Determine the (X, Y) coordinate at the center of the cell enclosing the given text.  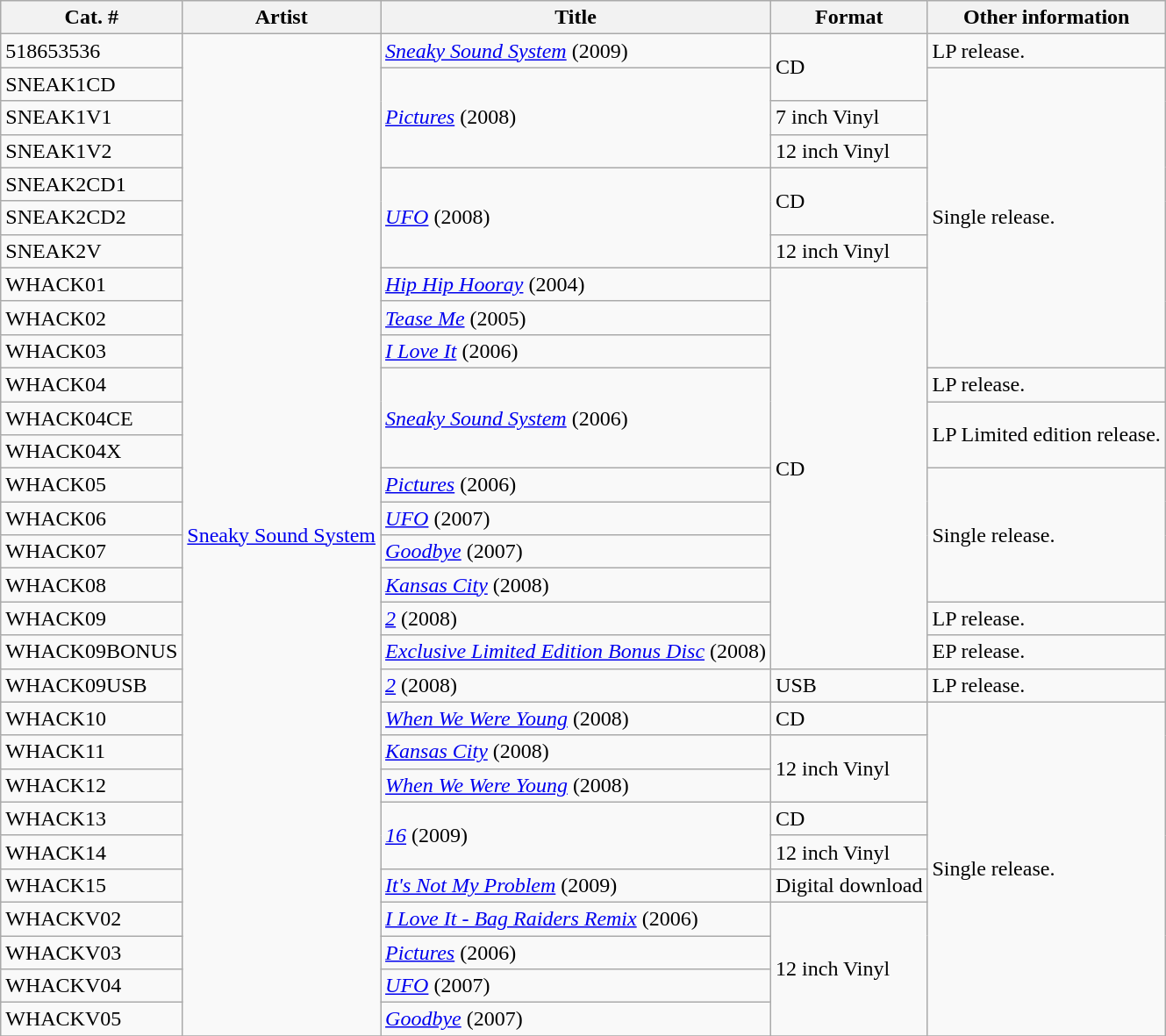
WHACK04 (91, 384)
I Love It - Bag Raiders Remix (2006) (576, 918)
WHACKV05 (91, 1019)
SNEAK2CD1 (91, 184)
Sneaky Sound System (282, 535)
WHACK03 (91, 351)
SNEAK1CD (91, 84)
Digital download (849, 885)
WHACKV02 (91, 918)
WHACK10 (91, 718)
WHACK07 (91, 552)
16 (2009) (576, 835)
Cat. # (91, 18)
7 inch Vinyl (849, 118)
Tease Me (2005) (576, 318)
WHACKV04 (91, 986)
I Love It (2006) (576, 351)
WHACK04X (91, 452)
WHACK14 (91, 852)
Other information (1046, 18)
SNEAK1V1 (91, 118)
Title (576, 18)
Artist (282, 18)
WHACK06 (91, 518)
WHACK15 (91, 885)
WHACK09USB (91, 685)
SNEAK2V (91, 251)
Hip Hip Hooray (2004) (576, 284)
Sneaky Sound System (2006) (576, 418)
Sneaky Sound System (2009) (576, 51)
WHACK02 (91, 318)
WHACK08 (91, 585)
518653536 (91, 51)
SNEAK2CD2 (91, 218)
SNEAK1V2 (91, 151)
WHACKV03 (91, 952)
Exclusive Limited Edition Bonus Disc (2008) (576, 652)
UFO (2008) (576, 218)
WHACK04CE (91, 418)
It's Not My Problem (2009) (576, 885)
WHACK01 (91, 284)
EP release. (1046, 652)
WHACK12 (91, 785)
LP Limited edition release. (1046, 435)
WHACK09BONUS (91, 652)
Format (849, 18)
WHACK11 (91, 752)
WHACK13 (91, 818)
WHACK09 (91, 618)
Pictures (2008) (576, 118)
USB (849, 685)
WHACK05 (91, 485)
